Extract the (X, Y) coordinate from the center of the cell holding the provided text.  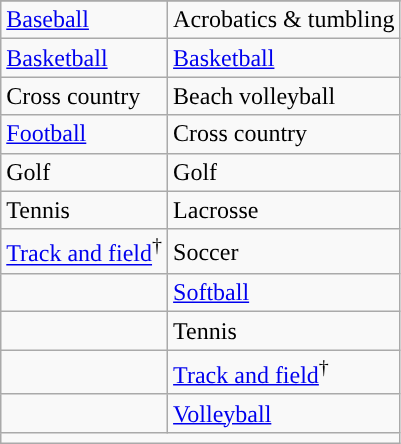
Baseball (84, 20)
Volleyball (284, 413)
Acrobatics & tumbling (284, 20)
Soccer (284, 252)
Football (84, 134)
Softball (284, 293)
Lacrosse (284, 210)
Beach volleyball (284, 96)
